Capture the cell that displays the provided text and extract its [X, Y] central coordinate. 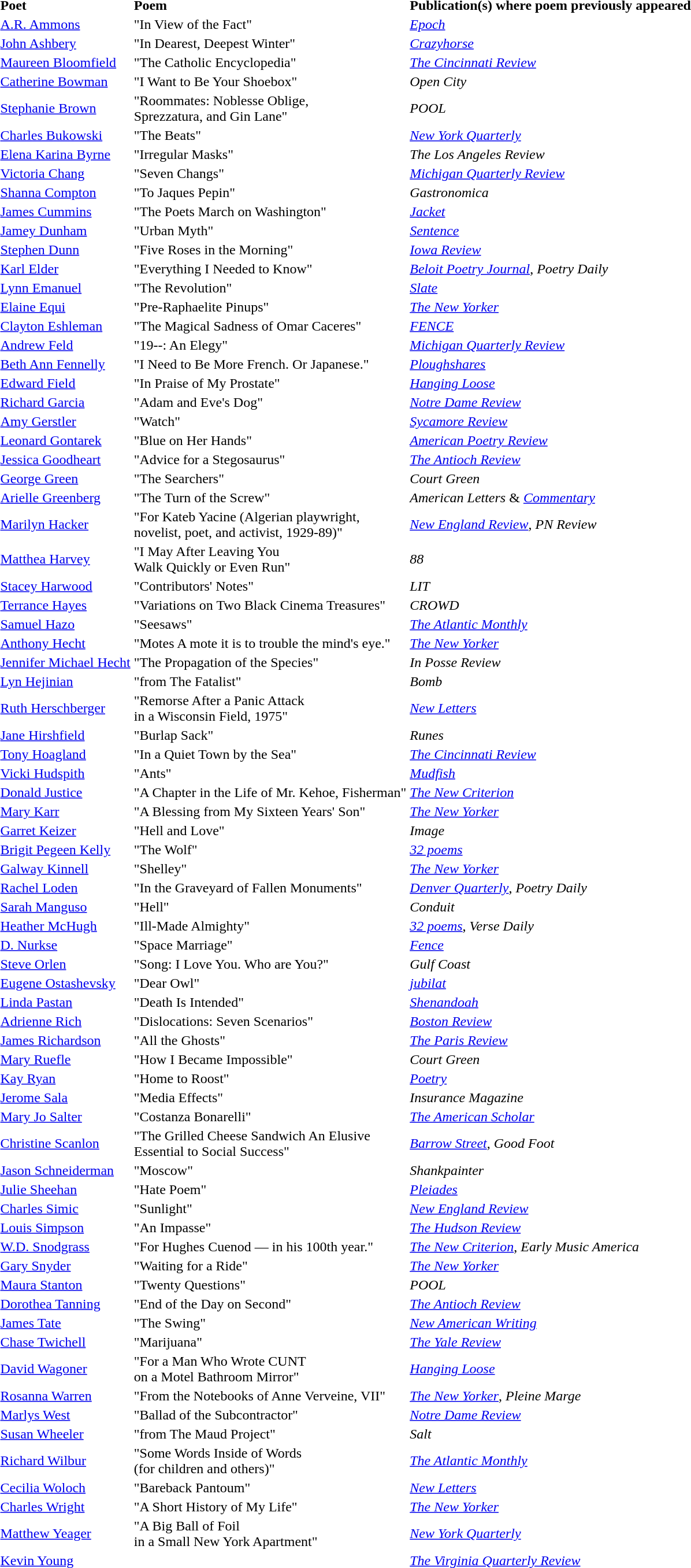
"Everything I Needed to Know" [270, 269]
"Adam and Eve's Dog" [270, 402]
"Ballad of the Subcontractor" [270, 1415]
"The Poets March on Washington" [270, 212]
"For Hughes Cuenod — in his 100th year." [270, 1247]
"Burlap Sack" [270, 735]
"From the Notebooks of Anne Verveine, VII" [270, 1396]
"For Kateb Yacine (Algerian playwright, novelist, poet, and activist, 1929-89)" [270, 525]
"In Praise of My Prostate" [270, 383]
"Song: I Love You. Who are You?" [270, 964]
"Motes A mote it is to trouble the mind's eye." [270, 643]
"Pre-Raphaelite Pinups" [270, 307]
"The Magical Sadness of Omar Caceres" [270, 326]
"The Swing" [270, 1323]
"The Wolf" [270, 850]
"Hate Poem" [270, 1189]
"The Turn of the Screw" [270, 498]
"The Revolution" [270, 288]
"Roommates: Noblesse Oblige, Sprezzatura, and Gin Lane" [270, 109]
"Ill-Made Almighty" [270, 926]
"Twenty Questions" [270, 1285]
"from The Maud Project" [270, 1434]
"Seven Changs" [270, 173]
"Death Is Intended" [270, 1002]
"Five Roses in the Morning" [270, 250]
"The Propagation of the Species" [270, 662]
"Variations on Two Black Cinema Treasures" [270, 605]
"A Short History of My Life" [270, 1507]
"The Catholic Encyclopedia" [270, 62]
"The Grilled Cheese Sandwich An Elusive Essential to Social Success" [270, 1143]
"Shelley" [270, 869]
"Costanza Bonarelli" [270, 1117]
"For a Man Who Wrote CUNT on a Motel Bathroom Mirror" [270, 1369]
"In View of the Fact" [270, 24]
"Hell" [270, 907]
"Urban Myth" [270, 231]
"19--: An Elegy" [270, 345]
"A Big Ball of Foil in a Small New York Apartment" [270, 1534]
"End of the Day on Second" [270, 1304]
"Watch" [270, 421]
"Blue on Her Hands" [270, 440]
"Marijuana" [270, 1342]
"In Dearest, Deepest Winter" [270, 43]
"Media Effects" [270, 1098]
"In a Quiet Town by the Sea" [270, 754]
"Advice for a Stegosaurus" [270, 459]
"Hell and Love" [270, 831]
"A Blessing from My Sixteen Years' Son" [270, 811]
"In the Graveyard of Fallen Monuments" [270, 888]
"Dear Owl" [270, 983]
"Bareback Pantoum" [270, 1488]
"I Want to Be Your Shoebox" [270, 81]
"The Searchers" [270, 479]
"Contributors' Notes" [270, 586]
"How I Became Impossible" [270, 1059]
"The Beats" [270, 135]
"To Jaques Pepin" [270, 192]
"Home to Roost" [270, 1078]
"Moscow" [270, 1170]
"Irregular Masks" [270, 154]
"An Impasse" [270, 1228]
"Some Words Inside of Words (for children and others)" [270, 1461]
"I May After Leaving You Walk Quickly or Even Run" [270, 559]
"Seesaws" [270, 624]
"Space Marriage" [270, 945]
"Ants" [270, 773]
"Sunlight" [270, 1209]
"A Chapter in the Life of Mr. Kehoe, Fisherman" [270, 792]
"All the Ghosts" [270, 1040]
"from The Fatalist" [270, 681]
"Dislocations: Seven Scenarios" [270, 1021]
"I Need to Be More French. Or Japanese." [270, 364]
"Waiting for a Ride" [270, 1266]
"Remorse After a Panic Attack in a Wisconsin Field, 1975" [270, 709]
